Capture the cell that displays the provided text and extract its (x, y) central coordinate. 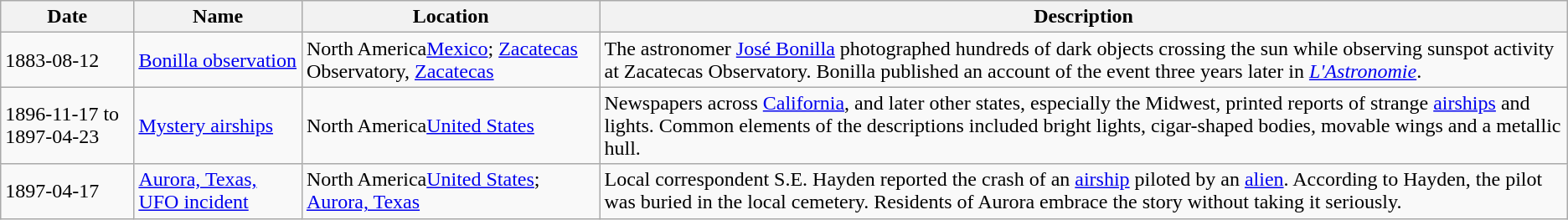
Description (1084, 17)
1896-11-17 to 1897-04-23 (67, 125)
Location (451, 17)
North AmericaUnited States; Aurora, Texas (451, 191)
Bonilla observation (218, 60)
Date (67, 17)
Mystery airships (218, 125)
North AmericaUnited States (451, 125)
Aurora, Texas, UFO incident (218, 191)
1883-08-12 (67, 60)
North AmericaMexico; Zacatecas Observatory, Zacatecas (451, 60)
1897-04-17 (67, 191)
Name (218, 17)
